Return (x, y) of the center of cell containing provided text 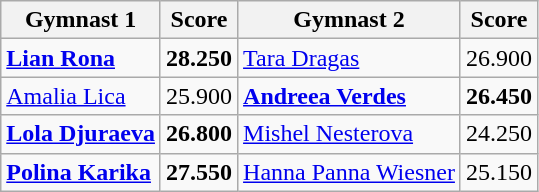
Mishel Nesterova (350, 134)
Amalia Lica (81, 96)
Lian Rona (81, 58)
24.250 (498, 134)
25.150 (498, 172)
Polina Karika (81, 172)
Hanna Panna Wiesner (350, 172)
Tara Dragas (350, 58)
Gymnast 2 (350, 20)
26.800 (198, 134)
26.450 (498, 96)
Andreea Verdes (350, 96)
Lola Djuraeva (81, 134)
27.550 (198, 172)
Gymnast 1 (81, 20)
25.900 (198, 96)
26.900 (498, 58)
28.250 (198, 58)
